Scan for the cell matching the given text and deliver its [x, y] coordinate at center. 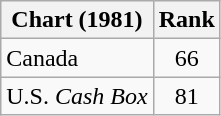
Rank [186, 20]
Canada [77, 58]
66 [186, 58]
U.S. Cash Box [77, 96]
Chart (1981) [77, 20]
81 [186, 96]
